Output the [X, Y] coordinate of the center of the cell containing the given text.  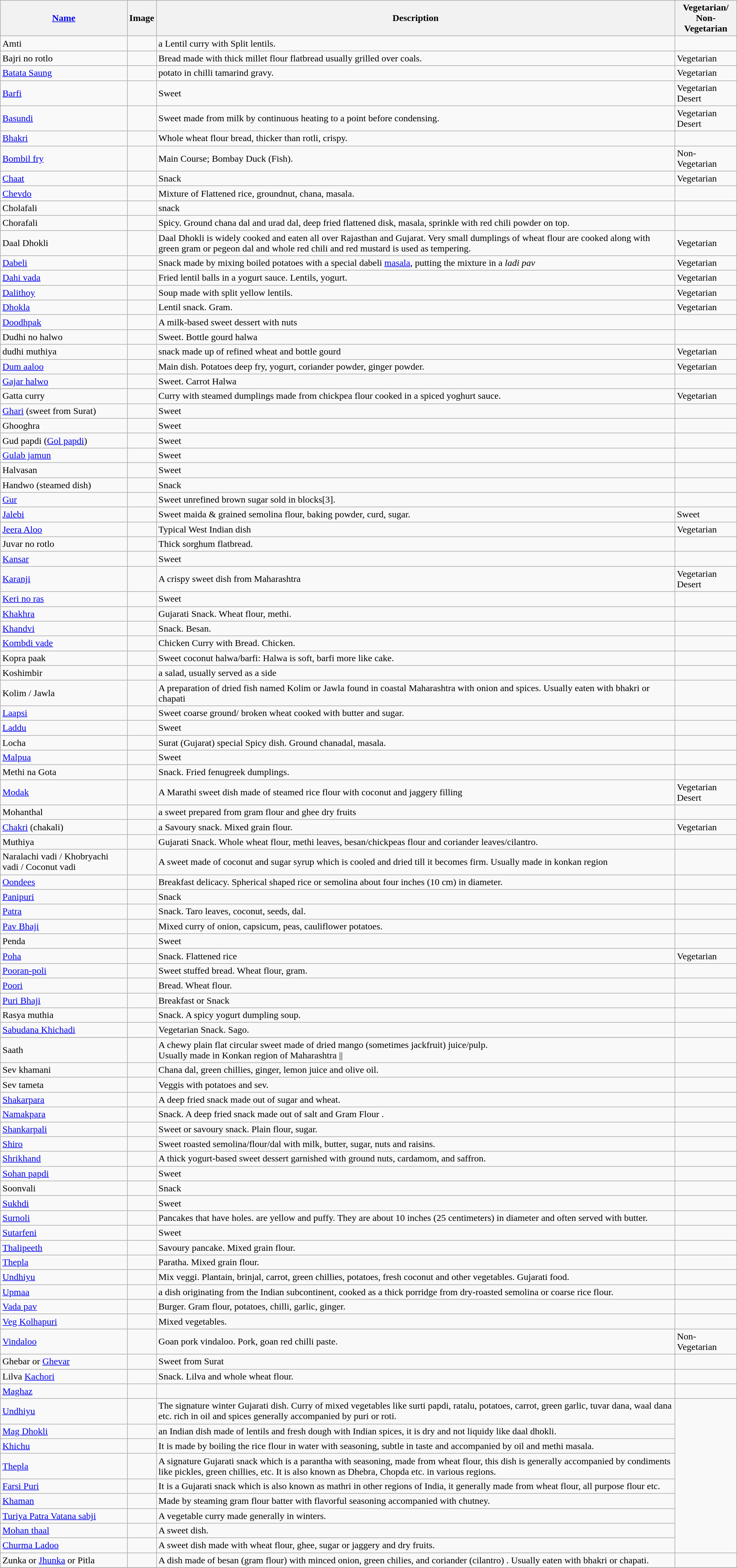
Breakfast or Snack [416, 1000]
Surat (Gujarat) special Spicy dish. Ground chanadal, masala. [416, 743]
Locha [64, 743]
Jalebi [64, 515]
Kolim / Jawla [64, 693]
Sweet roasted semolina/flour/dal with milk, butter, sugar, nuts and raisins. [416, 1144]
Veg Kolhapuri [64, 1322]
Methi na Gota [64, 772]
Sweet maida & grained semolina flour, baking powder, curd, sugar. [416, 515]
A milk-based sweet dessert with nuts [416, 322]
Halvasan [64, 470]
Sev khamani [64, 1070]
Shiro [64, 1144]
a Lentil curry with Split lentils. [416, 44]
Paratha. Mixed grain flour. [416, 1262]
Ghooghra [64, 426]
Amti [64, 44]
Chevdo [64, 193]
snack [416, 208]
dudhi muthiya [64, 352]
Typical West Indian dish [416, 529]
Malpua [64, 758]
Chorafali [64, 223]
Bombil fry [64, 159]
Dalithoy [64, 293]
A vegetable curry made generally in winters. [416, 1516]
Jeera Aloo [64, 529]
Kansar [64, 559]
Whole wheat flour bread, thicker than rotli, crispy. [416, 138]
Bajri no rotlo [64, 58]
Snack. A deep fried snack made out of salt and Gram Flour . [416, 1114]
Breakfast delicacy. Spherical shaped rice or semolina about four inches (10 cm) in diameter. [416, 882]
potato in chilli tamarind gravy. [416, 73]
Pooran-poli [64, 971]
Main dish. Potatoes deep fry, yogurt, coriander powder, ginger powder. [416, 367]
Koshimbir [64, 673]
Lilva Kachori [64, 1376]
a sweet prepared from gram flour and ghee dry fruits [416, 812]
Poha [64, 956]
Savoury pancake. Mixed grain flour. [416, 1247]
Daal Dhokli [64, 243]
Lentil snack. Gram. [416, 307]
Laapsi [64, 713]
Sweet unrefined brown sugar sold in blocks[3]. [416, 500]
Soup made with split yellow lentils. [416, 293]
Vegetarian Snack. Sago. [416, 1030]
Mixed vegetables. [416, 1322]
A chewy plain flat circular sweet made of dried mango (sometimes jackfruit) juice/pulp.Usually made in Konkan region of Maharashtra || [416, 1050]
A deep fried snack made out of sugar and wheat. [416, 1100]
Soonvali [64, 1188]
A Marathi sweet dish made of steamed rice flour with coconut and jaggery filling [416, 792]
Dahi vada [64, 278]
Sohan papdi [64, 1173]
Thick sorghum flatbread. [416, 544]
Thalipeeth [64, 1247]
Chaat [64, 178]
Bread made with thick millet flour flatbread usually grilled over coals. [416, 58]
Poori [64, 985]
Goan pork vindaloo. Pork, goan red chilli paste. [416, 1342]
Gulab jamun [64, 455]
It is made by boiling the rice flour in water with seasoning, subtle in taste and accompanied by oil and methi masala. [416, 1446]
Barfi [64, 93]
Panipuri [64, 897]
a salad, usually served as a side [416, 673]
Gajar halwo [64, 381]
A sweet dish made with wheat flour, ghee, sugar or jaggery and dry fruits. [416, 1545]
Zunka or Jhunka or Pitla [64, 1560]
Karanji [64, 579]
Snack made by mixing boiled potatoes with a special dabeli masala, putting the mixture in a ladi pav [416, 263]
Pav Bhaji [64, 926]
Doodhpak [64, 322]
Penda [64, 941]
Mixture of Flattened rice, groundnut, chana, masala. [416, 193]
Bhakri [64, 138]
snack made up of refined wheat and bottle gourd [416, 352]
Puri Bhaji [64, 1000]
Khandvi [64, 629]
Chicken Curry with Bread. Chicken. [416, 643]
Snack. Taro leaves, coconut, seeds, dal. [416, 911]
Image [141, 18]
A thick yogurt-based sweet dessert garnished with ground nuts, cardamom, and saffron. [416, 1159]
Shrikhand [64, 1159]
Laddu [64, 728]
Vindaloo [64, 1342]
Shankarpali [64, 1129]
Mixed curry of onion, capsicum, peas, cauliflower potatoes. [416, 926]
Oondees [64, 882]
Shakarpara [64, 1100]
Snack. Flattened rice [416, 956]
Khichu [64, 1446]
a Savoury snack. Mixed grain flour. [416, 827]
Snack. Besan. [416, 629]
Sabudana Khichadi [64, 1030]
Pancakes that have holes. are yellow and puffy. They are about 10 inches (25 centimeters) in diameter and often served with butter. [416, 1218]
Juvar no rotlo [64, 544]
Sweet stuffed bread. Wheat flour, gram. [416, 971]
Made by steaming gram flour batter with flavorful seasoning accompanied with chutney. [416, 1501]
Snack. Lilva and whole wheat flour. [416, 1376]
Sweet coarse ground/ broken wheat cooked with butter and sugar. [416, 713]
Keri no ras [64, 599]
Snack. A spicy yogurt dumpling soup. [416, 1015]
Dabeli [64, 263]
Mix veggi. Plantain, brinjal, carrot, green chillies, potatoes, fresh coconut and other vegetables. Gujarati food. [416, 1277]
Name [64, 18]
Sutarfeni [64, 1233]
Description [416, 18]
A dish made of besan (gram flour) with minced onion, green chilies, and coriander (cilantro) . Usually eaten with bhakri or chapati. [416, 1560]
Gatta curry [64, 396]
Dudhi no halwo [64, 337]
Churma Ladoo [64, 1545]
Ghari (sweet from Surat) [64, 411]
Vada pav [64, 1307]
A preparation of dried fish named Kolim or Jawla found in coastal Maharashtra with onion and spices. Usually eaten with bhakri or chapati [416, 693]
Sweet. Bottle gourd halwa [416, 337]
Farsi Puri [64, 1486]
Kopra paak [64, 658]
Ghebar or Ghevar [64, 1362]
Dhokla [64, 307]
Rasya muthia [64, 1015]
Cholafali [64, 208]
Vegetarian/Non-Vegetarian [706, 18]
Bread. Wheat flour. [416, 985]
Veggis with potatoes and sev. [416, 1085]
Khaman [64, 1501]
Maghaz [64, 1391]
Sweet made from milk by continuous heating to a point before condensing. [416, 118]
Muthiya [64, 842]
Surnoli [64, 1218]
Gujarati Snack. Whole wheat flour, methi leaves, besan/chickpeas flour and coriander leaves/cilantro. [416, 842]
Spicy. Ground chana dal and urad dal, deep fried flattened disk, masala, sprinkle with red chili powder on top. [416, 223]
Gujarati Snack. Wheat flour, methi. [416, 614]
Basundi [64, 118]
Gur [64, 500]
a dish originating from the Indian subcontinent, cooked as a thick porridge from dry-roasted semolina or coarse rice flour. [416, 1292]
Gud papdi (Gol papdi) [64, 440]
Sweet or savoury snack. Plain flour, sugar. [416, 1129]
It is a Gujarati snack which is also known as mathri in other regions of India, it generally made from wheat flour, all purpose flour etc. [416, 1486]
Turiya Patra Vatana sabji [64, 1516]
Sweet from Surat [416, 1362]
A sweet dish. [416, 1531]
Handwo (steamed dish) [64, 485]
Curry with steamed dumplings made from chickpea flour cooked in a spiced yoghurt sauce. [416, 396]
Sev tameta [64, 1085]
Modak [64, 792]
Snack. Fried fenugreek dumplings. [416, 772]
Burger. Gram flour, potatoes, chilli, garlic, ginger. [416, 1307]
Kombdi vade [64, 643]
Dum aaloo [64, 367]
Mohanthal [64, 812]
Saath [64, 1050]
Mag Dhokli [64, 1431]
Patra [64, 911]
Batata Saung [64, 73]
A sweet made of coconut and sugar syrup which is cooled and dried till it becomes firm. Usually made in konkan region [416, 862]
an Indian dish made of lentils and fresh dough with Indian spices, it is dry and not liquidy like daal dhokli. [416, 1431]
Sweet. Carrot Halwa [416, 381]
Sukhdi [64, 1203]
Main Course; Bombay Duck (Fish). [416, 159]
Mohan thaal [64, 1531]
Fried lentil balls in a yogurt sauce. Lentils, yogurt. [416, 278]
Naralachi vadi / Khobryachi vadi / Coconut vadi [64, 862]
A crispy sweet dish from Maharashtra [416, 579]
Upmaa [64, 1292]
Chakri (chakali) [64, 827]
Sweet coconut halwa/barfi: Halwa is soft, barfi more like cake. [416, 658]
Chana dal, green chillies, ginger, lemon juice and olive oil. [416, 1070]
Khakhra [64, 614]
Namakpara [64, 1114]
